Capture the cell that displays the provided text and extract its (X, Y) central coordinate. 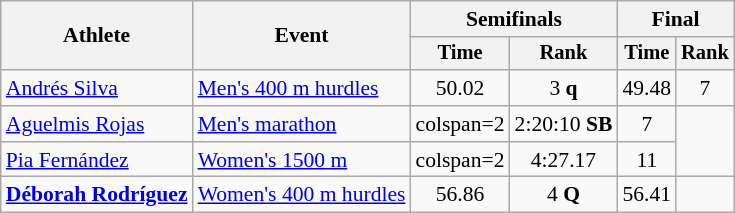
56.86 (460, 195)
Pia Fernández (97, 160)
49.48 (646, 88)
Andrés Silva (97, 88)
56.41 (646, 195)
11 (646, 160)
Final (675, 19)
50.02 (460, 88)
Women's 1500 m (302, 160)
Aguelmis Rojas (97, 124)
4 Q (564, 195)
Athlete (97, 36)
4:27.17 (564, 160)
Event (302, 36)
Semifinals (514, 19)
2:20:10 SB (564, 124)
Déborah Rodríguez (97, 195)
Women's 400 m hurdles (302, 195)
3 q (564, 88)
Men's marathon (302, 124)
Men's 400 m hurdles (302, 88)
